Search for the cell housing the specified text and yield its (X, Y) center coordinate. 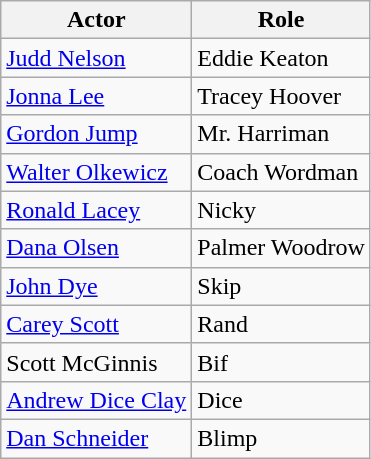
Rand (282, 324)
Blimp (282, 438)
Actor (96, 20)
John Dye (96, 286)
Skip (282, 286)
Palmer Woodrow (282, 248)
Mr. Harriman (282, 134)
Ronald Lacey (96, 210)
Coach Wordman (282, 172)
Eddie Keaton (282, 58)
Carey Scott (96, 324)
Judd Nelson (96, 58)
Dan Schneider (96, 438)
Tracey Hoover (282, 96)
Gordon Jump (96, 134)
Scott McGinnis (96, 362)
Jonna Lee (96, 96)
Nicky (282, 210)
Dana Olsen (96, 248)
Bif (282, 362)
Dice (282, 400)
Role (282, 20)
Walter Olkewicz (96, 172)
Andrew Dice Clay (96, 400)
